Find where the given text appears and provide that cell's center as [X, Y] coordinate. 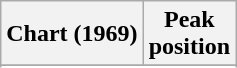
Peak position [189, 34]
Chart (1969) [72, 34]
